Pinpoint the cell where the given text exists, returning its [x, y] midpoint coordinate. 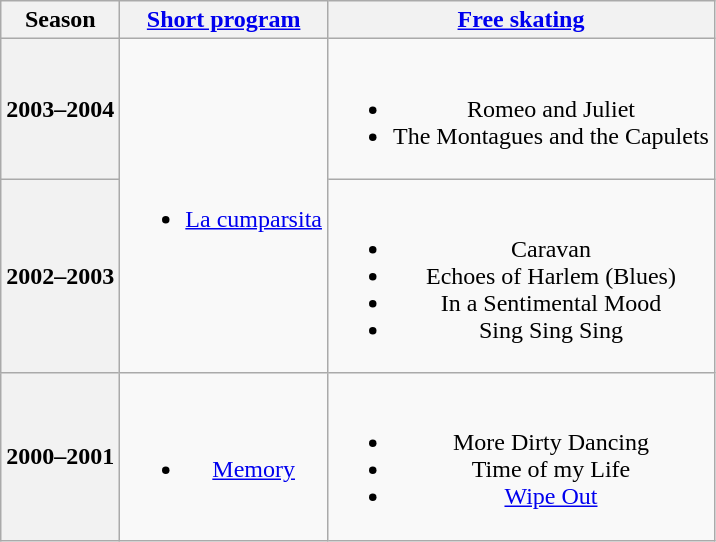
Caravan Echoes of Harlem (Blues) In a Sentimental Mood Sing Sing Sing [520, 276]
2000–2001 [60, 456]
2003–2004 [60, 109]
Free skating [520, 20]
Season [60, 20]
2002–2003 [60, 276]
La cumparsita [224, 206]
More Dirty Dancing Time of my Life Wipe Out [520, 456]
Short program [224, 20]
Romeo and Juliet The Montagues and the Capulets [520, 109]
Memory [224, 456]
